Find where the given text appears and provide that cell's center as (x, y) coordinate. 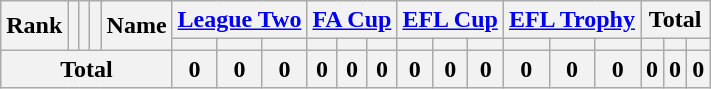
Rank (34, 26)
Name (136, 26)
EFL Cup (450, 20)
FA Cup (352, 20)
League Two (240, 20)
EFL Trophy (572, 20)
